For the text-containing cell, return its midpoint in [X, Y] coordinate format. 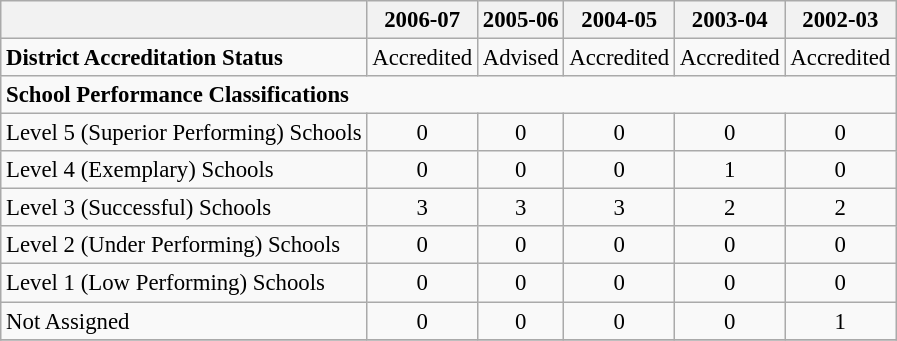
2004-05 [620, 20]
Level 5 (Superior Performing) Schools [184, 133]
Advised [520, 58]
Not Assigned [184, 321]
Level 1 (Low Performing) Schools [184, 283]
Level 4 (Exemplary) Schools [184, 170]
2005-06 [520, 20]
Level 3 (Successful) Schools [184, 208]
2006-07 [422, 20]
District Accreditation Status [184, 58]
2002-03 [840, 20]
Level 2 (Under Performing) Schools [184, 245]
School Performance Classifications [448, 95]
2003-04 [730, 20]
